Identify which cell holds the provided text, then report its (X, Y) central coordinate. 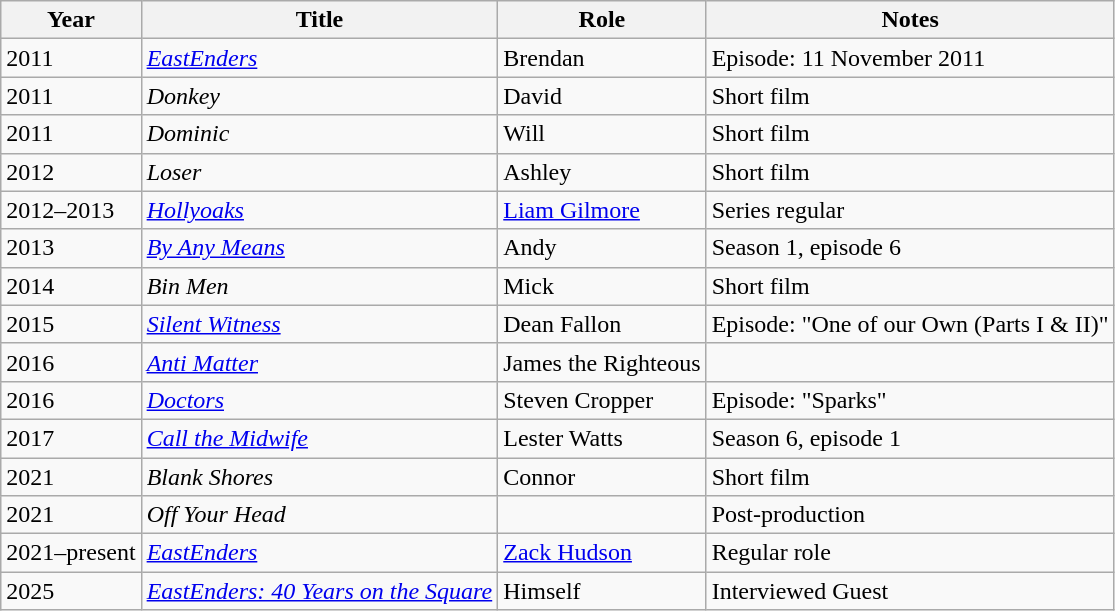
2012 (71, 172)
Mick (602, 286)
Hollyoaks (320, 210)
Lester Watts (602, 438)
Zack Hudson (602, 553)
Steven Cropper (602, 400)
Series regular (910, 210)
Episode: 11 November 2011 (910, 58)
James the Righteous (602, 362)
Off Your Head (320, 515)
Dominic (320, 134)
Silent Witness (320, 324)
2025 (71, 591)
Loser (320, 172)
Episode: "One of our Own (Parts I & II)" (910, 324)
Anti Matter (320, 362)
Interviewed Guest (910, 591)
Andy (602, 248)
Season 1, episode 6 (910, 248)
Blank Shores (320, 477)
2017 (71, 438)
Notes (910, 20)
2014 (71, 286)
By Any Means (320, 248)
Bin Men (320, 286)
Season 6, episode 1 (910, 438)
Episode: "Sparks" (910, 400)
Title (320, 20)
Will (602, 134)
Call the Midwife (320, 438)
2021–present (71, 553)
Connor (602, 477)
Brendan (602, 58)
Year (71, 20)
David (602, 96)
Role (602, 20)
Himself (602, 591)
Dean Fallon (602, 324)
Liam Gilmore (602, 210)
Post-production (910, 515)
2012–2013 (71, 210)
2015 (71, 324)
Doctors (320, 400)
EastEnders: 40 Years on the Square (320, 591)
Donkey (320, 96)
Regular role (910, 553)
Ashley (602, 172)
2013 (71, 248)
